Detect which cell encompasses the target text, then output its (X, Y) center coordinate. 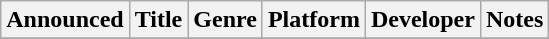
Platform (314, 20)
Developer (422, 20)
Title (158, 20)
Notes (514, 20)
Announced (65, 20)
Genre (226, 20)
